For the text-containing cell, return its midpoint in [X, Y] coordinate format. 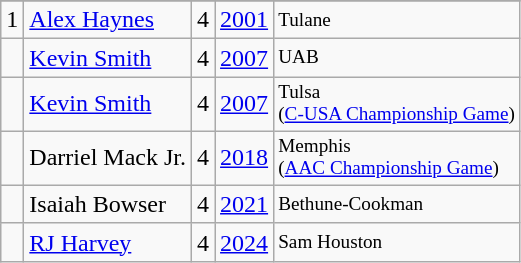
RJ Harvey [108, 242]
2021 [244, 204]
Memphis(AAC Championship Game) [397, 158]
Bethune-Cookman [397, 204]
Tulane [397, 20]
Sam Houston [397, 242]
UAB [397, 58]
Darriel Mack Jr. [108, 158]
2024 [244, 242]
2018 [244, 158]
2001 [244, 20]
1 [12, 20]
Isaiah Bowser [108, 204]
Tulsa(C-USA Championship Game) [397, 104]
Alex Haynes [108, 20]
